Find where the given text appears and provide that cell's center as [x, y] coordinate. 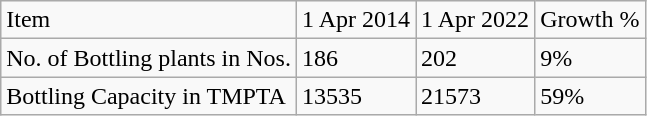
1 Apr 2022 [476, 20]
59% [590, 96]
Item [149, 20]
Bottling Capacity in TMPTA [149, 96]
9% [590, 58]
Growth % [590, 20]
186 [356, 58]
1 Apr 2014 [356, 20]
202 [476, 58]
21573 [476, 96]
13535 [356, 96]
No. of Bottling plants in Nos. [149, 58]
